Locate the cell with the specified text and output its [x, y] center coordinate. 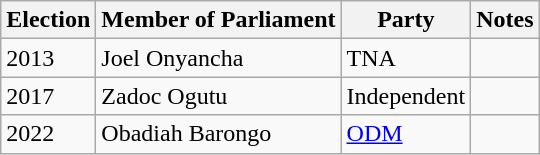
2013 [48, 58]
2017 [48, 96]
2022 [48, 134]
Zadoc Ogutu [218, 96]
ODM [406, 134]
Notes [505, 20]
Independent [406, 96]
Party [406, 20]
TNA [406, 58]
Obadiah Barongo [218, 134]
Joel Onyancha [218, 58]
Member of Parliament [218, 20]
Election [48, 20]
